Output the [X, Y] coordinate of the center of the cell containing the given text.  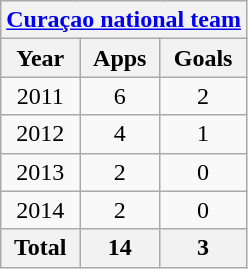
2012 [40, 134]
Goals [204, 58]
Curaçao national team [124, 20]
6 [120, 96]
14 [120, 248]
2013 [40, 172]
1 [204, 134]
Total [40, 248]
4 [120, 134]
Apps [120, 58]
2014 [40, 210]
2011 [40, 96]
Year [40, 58]
3 [204, 248]
